Locate the cell with the specified text and output its [X, Y] center coordinate. 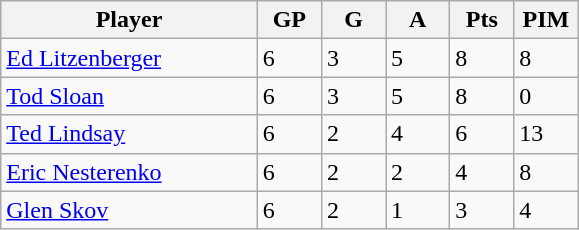
Ed Litzenberger [130, 58]
PIM [546, 20]
A [418, 20]
GP [289, 20]
G [353, 20]
Player [130, 20]
1 [418, 210]
13 [546, 134]
0 [546, 96]
Eric Nesterenko [130, 172]
Pts [482, 20]
Ted Lindsay [130, 134]
Tod Sloan [130, 96]
Glen Skov [130, 210]
